For the text-containing cell, return its midpoint in [X, Y] coordinate format. 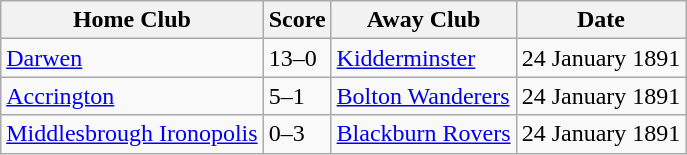
Darwen [132, 58]
Blackburn Rovers [424, 134]
Accrington [132, 96]
Kidderminster [424, 58]
Date [601, 20]
Bolton Wanderers [424, 96]
5–1 [297, 96]
Middlesbrough Ironopolis [132, 134]
Home Club [132, 20]
Score [297, 20]
13–0 [297, 58]
0–3 [297, 134]
Away Club [424, 20]
